Output the (x, y) coordinate of the center of the cell containing the given text.  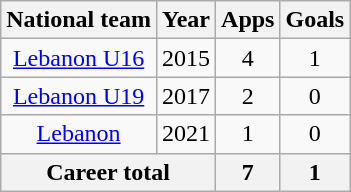
Lebanon U19 (79, 96)
2017 (186, 96)
4 (248, 58)
2015 (186, 58)
2021 (186, 134)
Apps (248, 20)
Goals (315, 20)
Career total (108, 172)
2 (248, 96)
Lebanon (79, 134)
Lebanon U16 (79, 58)
National team (79, 20)
Year (186, 20)
7 (248, 172)
